Scan for the cell matching the given text and deliver its [X, Y] coordinate at center. 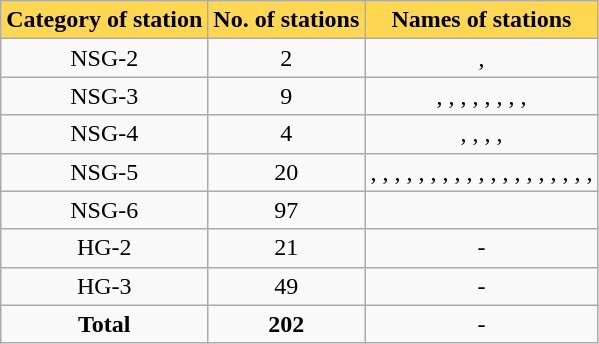
HG-2 [104, 248]
49 [286, 286]
Total [104, 324]
21 [286, 248]
202 [286, 324]
Names of stations [482, 20]
, , , , , , , , , , , , , , , , , , , [482, 172]
2 [286, 58]
Category of station [104, 20]
NSG-2 [104, 58]
97 [286, 210]
No. of stations [286, 20]
20 [286, 172]
HG-3 [104, 286]
, , , , , , , , [482, 96]
, [482, 58]
NSG-4 [104, 134]
NSG-6 [104, 210]
4 [286, 134]
NSG-3 [104, 96]
, , , , [482, 134]
NSG-5 [104, 172]
9 [286, 96]
